Return (x, y) of the center of cell containing provided text 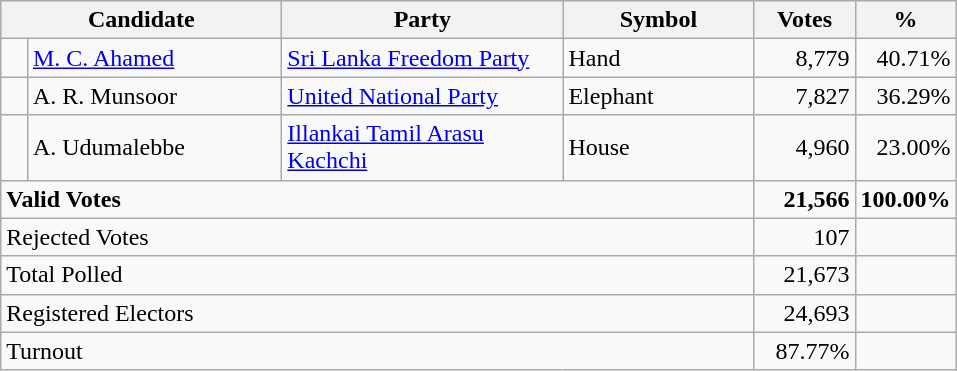
4,960 (804, 148)
House (658, 148)
Symbol (658, 20)
24,693 (804, 313)
A. Udumalebbe (154, 148)
Party (422, 20)
% (906, 20)
21,673 (804, 275)
23.00% (906, 148)
M. C. Ahamed (154, 58)
Votes (804, 20)
United National Party (422, 96)
100.00% (906, 199)
Sri Lanka Freedom Party (422, 58)
21,566 (804, 199)
40.71% (906, 58)
A. R. Munsoor (154, 96)
Registered Electors (378, 313)
Illankai Tamil Arasu Kachchi (422, 148)
Elephant (658, 96)
Rejected Votes (378, 237)
Valid Votes (378, 199)
87.77% (804, 351)
Candidate (142, 20)
Turnout (378, 351)
Hand (658, 58)
107 (804, 237)
8,779 (804, 58)
7,827 (804, 96)
36.29% (906, 96)
Total Polled (378, 275)
